For the text-containing cell, return its midpoint in [X, Y] coordinate format. 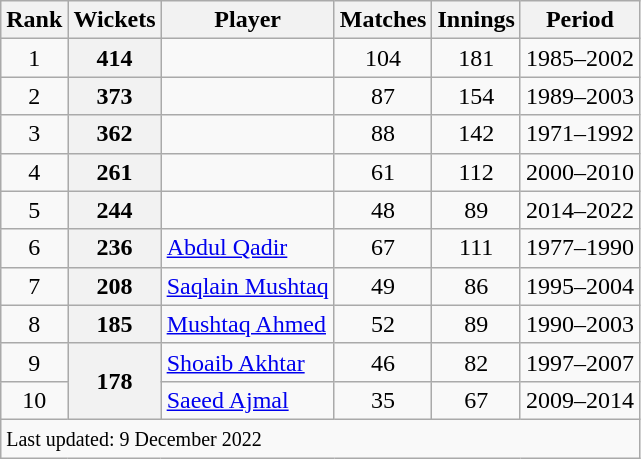
208 [114, 286]
86 [476, 286]
Period [580, 20]
178 [114, 381]
Saeed Ajmal [248, 400]
8 [34, 324]
48 [383, 210]
46 [383, 362]
49 [383, 286]
Mushtaq Ahmed [248, 324]
414 [114, 58]
362 [114, 134]
35 [383, 400]
1989–2003 [580, 96]
Shoaib Akhtar [248, 362]
154 [476, 96]
6 [34, 248]
1990–2003 [580, 324]
236 [114, 248]
Matches [383, 20]
244 [114, 210]
82 [476, 362]
Saqlain Mushtaq [248, 286]
185 [114, 324]
1997–2007 [580, 362]
7 [34, 286]
1995–2004 [580, 286]
2 [34, 96]
Wickets [114, 20]
1977–1990 [580, 248]
5 [34, 210]
111 [476, 248]
261 [114, 172]
1 [34, 58]
2014–2022 [580, 210]
1971–1992 [580, 134]
104 [383, 58]
112 [476, 172]
Rank [34, 20]
Abdul Qadir [248, 248]
2009–2014 [580, 400]
142 [476, 134]
4 [34, 172]
Player [248, 20]
181 [476, 58]
2000–2010 [580, 172]
9 [34, 362]
1985–2002 [580, 58]
52 [383, 324]
373 [114, 96]
10 [34, 400]
61 [383, 172]
3 [34, 134]
Last updated: 9 December 2022 [320, 438]
Innings [476, 20]
88 [383, 134]
87 [383, 96]
